Detect which cell encompasses the target text, then output its (X, Y) center coordinate. 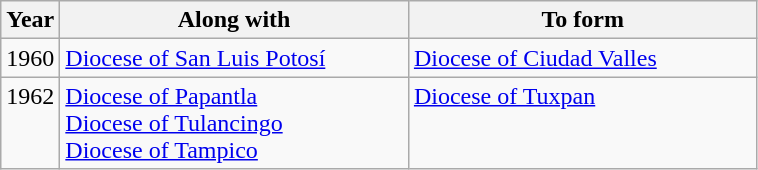
Diocese of San Luis Potosí (234, 58)
Along with (234, 20)
Diocese of Ciudad Valles (582, 58)
1962 (30, 123)
1960 (30, 58)
Year (30, 20)
To form (582, 20)
Diocese of Tuxpan (582, 123)
Diocese of PapantlaDiocese of TulancingoDiocese of Tampico (234, 123)
